Scan for the cell matching the given text and deliver its (x, y) coordinate at center. 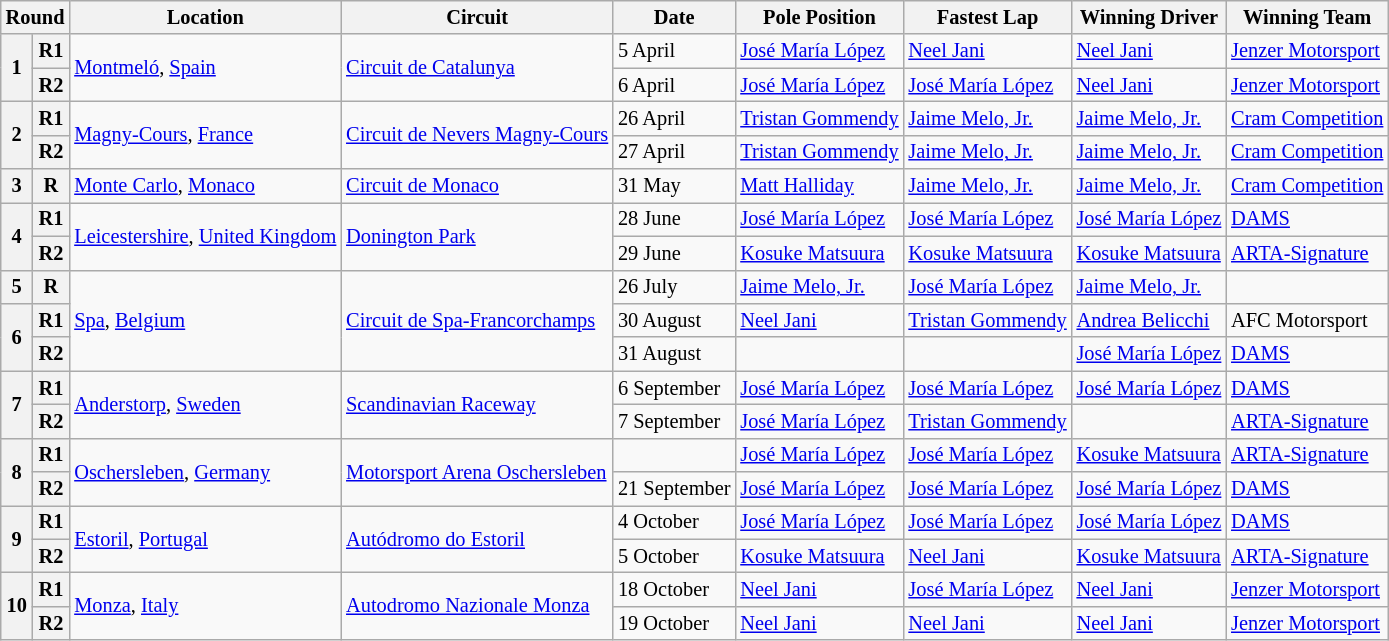
9 (17, 538)
Pole Position (819, 17)
Magny-Cours, France (205, 134)
Anderstorp, Sweden (205, 404)
Monza, Italy (205, 606)
AFC Motorsport (1307, 320)
Matt Halliday (819, 186)
Circuit de Monaco (477, 186)
26 April (674, 118)
Montmeló, Spain (205, 68)
5 April (674, 51)
Autódromo do Estoril (477, 538)
26 July (674, 287)
21 September (674, 489)
Andrea Belicchi (1150, 320)
31 May (674, 186)
6 September (674, 388)
27 April (674, 152)
Oschersleben, Germany (205, 472)
5 (17, 287)
19 October (674, 623)
8 (17, 472)
2 (17, 134)
28 June (674, 219)
30 August (674, 320)
Autodromo Nazionale Monza (477, 606)
7 (17, 404)
Circuit de Catalunya (477, 68)
3 (17, 186)
6 (17, 336)
4 October (674, 522)
Location (205, 17)
Circuit de Nevers Magny-Cours (477, 134)
Donington Park (477, 236)
18 October (674, 589)
6 April (674, 85)
4 (17, 236)
5 October (674, 556)
Leicestershire, United Kingdom (205, 236)
Spa, Belgium (205, 320)
7 September (674, 421)
Monte Carlo, Monaco (205, 186)
Winning Team (1307, 17)
Fastest Lap (987, 17)
Scandinavian Raceway (477, 404)
Round (36, 17)
29 June (674, 253)
1 (17, 68)
Circuit (477, 17)
Motorsport Arena Oschersleben (477, 472)
31 August (674, 354)
Circuit de Spa-Francorchamps (477, 320)
10 (17, 606)
Estoril, Portugal (205, 538)
Date (674, 17)
Winning Driver (1150, 17)
